Search for the cell housing the specified text and yield its (X, Y) center coordinate. 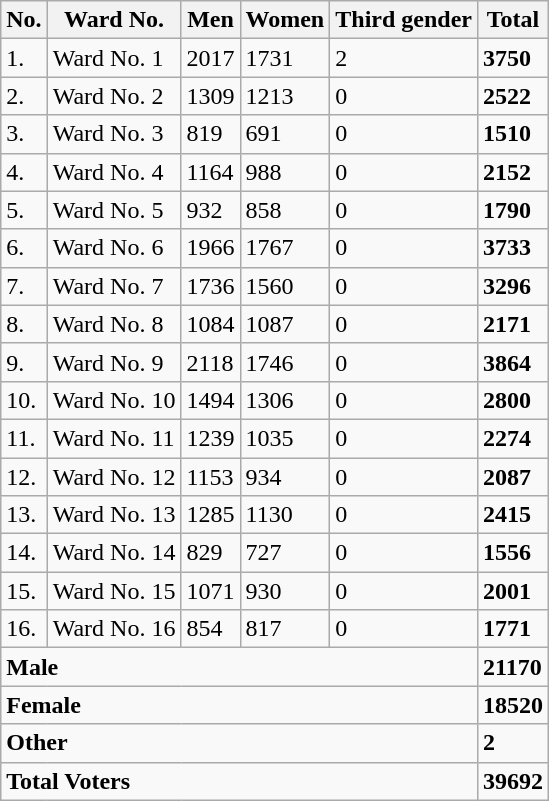
8. (24, 324)
829 (210, 553)
39692 (512, 781)
1731 (285, 58)
Ward No. (114, 20)
Female (240, 705)
1153 (210, 477)
Men (210, 20)
7. (24, 286)
2087 (512, 477)
2415 (512, 515)
Ward No. 6 (114, 248)
5. (24, 210)
No. (24, 20)
1306 (285, 400)
Ward No. 12 (114, 477)
817 (285, 629)
819 (210, 134)
3296 (512, 286)
1239 (210, 438)
Ward No. 2 (114, 96)
930 (285, 591)
2. (24, 96)
1771 (512, 629)
3864 (512, 362)
2017 (210, 58)
1556 (512, 553)
1130 (285, 515)
2152 (512, 172)
9. (24, 362)
Ward No. 1 (114, 58)
Ward No. 13 (114, 515)
2118 (210, 362)
1213 (285, 96)
932 (210, 210)
13. (24, 515)
934 (285, 477)
3733 (512, 248)
1084 (210, 324)
Ward No. 11 (114, 438)
1071 (210, 591)
1087 (285, 324)
1164 (210, 172)
Women (285, 20)
1. (24, 58)
Ward No. 5 (114, 210)
2171 (512, 324)
6. (24, 248)
15. (24, 591)
Other (240, 743)
1736 (210, 286)
1494 (210, 400)
11. (24, 438)
2274 (512, 438)
14. (24, 553)
1966 (210, 248)
727 (285, 553)
2001 (512, 591)
Total (512, 20)
4. (24, 172)
2800 (512, 400)
1035 (285, 438)
1309 (210, 96)
Ward No. 8 (114, 324)
Ward No. 9 (114, 362)
10. (24, 400)
16. (24, 629)
3750 (512, 58)
1510 (512, 134)
2522 (512, 96)
Male (240, 667)
Ward No. 14 (114, 553)
854 (210, 629)
1746 (285, 362)
Ward No. 4 (114, 172)
Total Voters (240, 781)
988 (285, 172)
Ward No. 16 (114, 629)
21170 (512, 667)
Ward No. 7 (114, 286)
Ward No. 10 (114, 400)
858 (285, 210)
12. (24, 477)
Third gender (404, 20)
1560 (285, 286)
3. (24, 134)
1790 (512, 210)
1285 (210, 515)
Ward No. 15 (114, 591)
1767 (285, 248)
691 (285, 134)
18520 (512, 705)
Ward No. 3 (114, 134)
